Detect which cell encompasses the target text, then output its [X, Y] center coordinate. 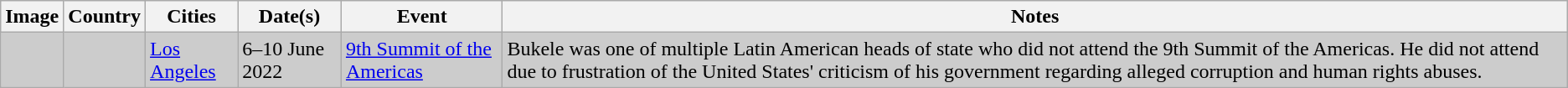
Image [32, 17]
9th Summit of the Americas [422, 60]
Date(s) [290, 17]
Event [422, 17]
Notes [1035, 17]
Cities [192, 17]
6–10 June 2022 [290, 60]
Country [105, 17]
Los Angeles [192, 60]
